Scan for the cell matching the given text and deliver its [x, y] coordinate at center. 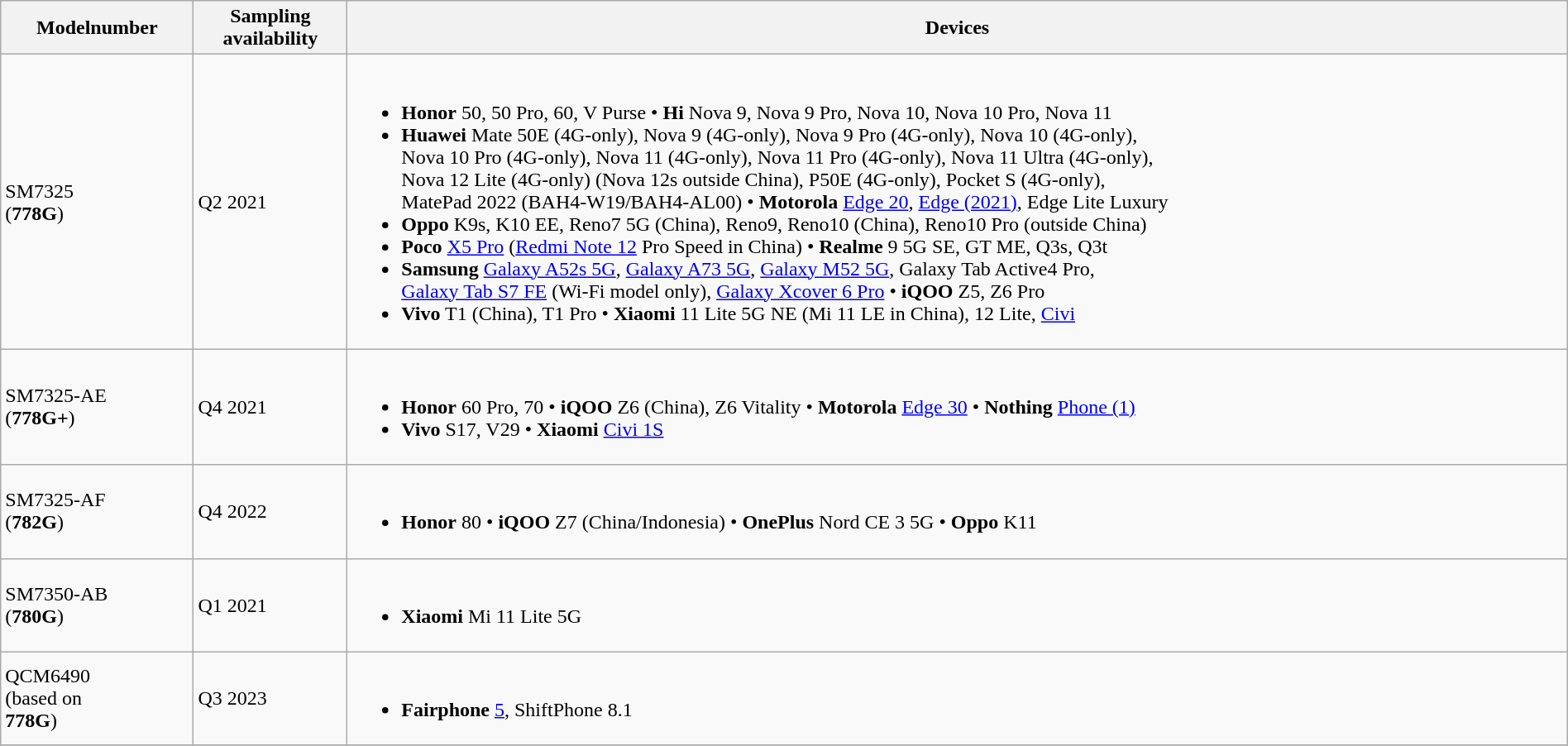
Xiaomi Mi 11 Lite 5G [958, 605]
SM7325-AF (782G) [98, 511]
Honor 60 Pro, 70 • iQOO Z6 (China), Z6 Vitality • Motorola Edge 30 • Nothing Phone (1)Vivo S17, V29 • Xiaomi Civi 1S [958, 407]
QCM6490 (based on 778G) [98, 698]
Q1 2021 [270, 605]
Q3 2023 [270, 698]
SM7325 (778G) [98, 202]
SM7325-AE (778G+) [98, 407]
Q4 2021 [270, 407]
SM7350-AB (780G) [98, 605]
Fairphone 5, ShiftPhone 8.1 [958, 698]
Modelnumber [98, 28]
Devices [958, 28]
Q2 2021 [270, 202]
Samplingavailability [270, 28]
Q4 2022 [270, 511]
Honor 80 • iQOO Z7 (China/Indonesia) • OnePlus Nord CE 3 5G • Oppo K11 [958, 511]
